Return (x, y) of the center of cell containing provided text 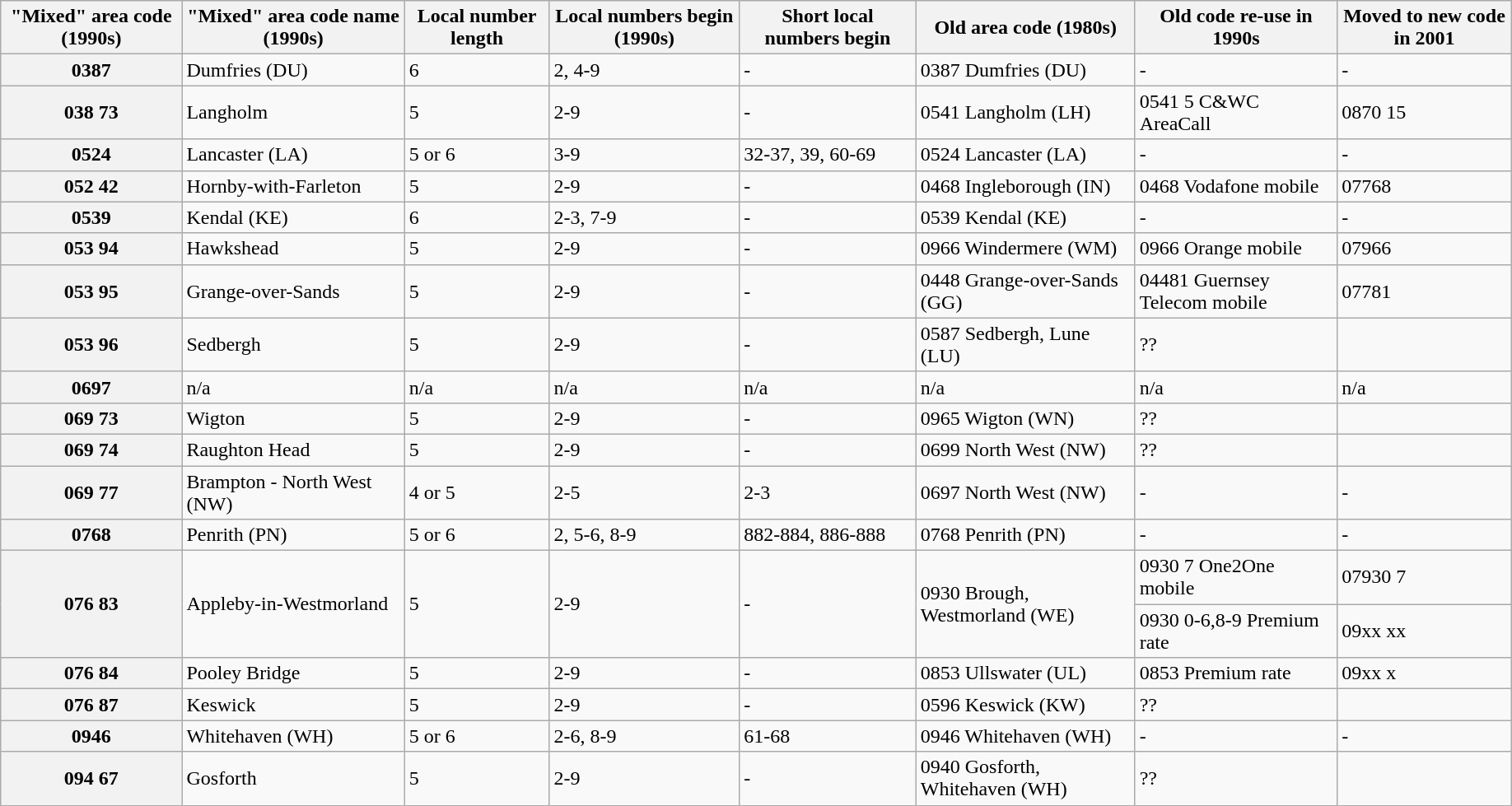
Brampton - North West (NW) (293, 492)
0541 5 C&WC AreaCall (1236, 112)
Whitehaven (WH) (293, 736)
2-6, 8-9 (644, 736)
07966 (1425, 249)
0539 (91, 217)
0524 Lancaster (LA) (1025, 155)
2-3, 7-9 (644, 217)
0468 Ingleborough (IN) (1025, 186)
Raughton Head (293, 450)
0587 Sedbergh, Lune (LU) (1025, 344)
069 73 (91, 418)
0697 (91, 387)
0697 North West (NW) (1025, 492)
882-884, 886-888 (828, 535)
Hawkshead (293, 249)
0940 Gosforth, Whitehaven (WH) (1025, 779)
Kendal (KE) (293, 217)
Old area code (1980s) (1025, 28)
0966 Orange mobile (1236, 249)
0853 Premium rate (1236, 673)
2-3 (828, 492)
"Mixed" area code (1990s) (91, 28)
0387 Dumfries (DU) (1025, 70)
076 87 (91, 705)
069 74 (91, 450)
0541 Langholm (LH) (1025, 112)
0870 15 (1425, 112)
0930 0-6,8-9 Premium rate (1236, 631)
Short local numbers begin (828, 28)
0596 Keswick (KW) (1025, 705)
07930 7 (1425, 578)
09xx xx (1425, 631)
Local number length (477, 28)
Keswick (293, 705)
61-68 (828, 736)
052 42 (91, 186)
0930 7 One2One mobile (1236, 578)
0699 North West (NW) (1025, 450)
0768 Penrith (PN) (1025, 535)
0965 Wigton (WN) (1025, 418)
09xx x (1425, 673)
094 67 (91, 779)
2, 5-6, 8-9 (644, 535)
0448 Grange-over-Sands (GG) (1025, 291)
Moved to new code in 2001 (1425, 28)
0468 Vodafone mobile (1236, 186)
Old code re-use in 1990s (1236, 28)
0539 Kendal (KE) (1025, 217)
0966 Windermere (WM) (1025, 249)
4 or 5 (477, 492)
0946 Whitehaven (WH) (1025, 736)
Hornby-with-Farleton (293, 186)
Langholm (293, 112)
038 73 (91, 112)
0387 (91, 70)
076 83 (91, 604)
0946 (91, 736)
Appleby-in-Westmorland (293, 604)
053 94 (91, 249)
07781 (1425, 291)
2-5 (644, 492)
07768 (1425, 186)
"Mixed" area code name (1990s) (293, 28)
Local numbers begin (1990s) (644, 28)
2, 4-9 (644, 70)
076 84 (91, 673)
3-9 (644, 155)
0930 Brough, Westmorland (WE) (1025, 604)
053 96 (91, 344)
Penrith (PN) (293, 535)
Grange-over-Sands (293, 291)
053 95 (91, 291)
Pooley Bridge (293, 673)
32-37, 39, 60-69 (828, 155)
0524 (91, 155)
Dumfries (DU) (293, 70)
0768 (91, 535)
Wigton (293, 418)
069 77 (91, 492)
04481 Guernsey Telecom mobile (1236, 291)
0853 Ullswater (UL) (1025, 673)
Gosforth (293, 779)
Sedbergh (293, 344)
Lancaster (LA) (293, 155)
